Pinpoint the cell where the given text exists, returning its [x, y] midpoint coordinate. 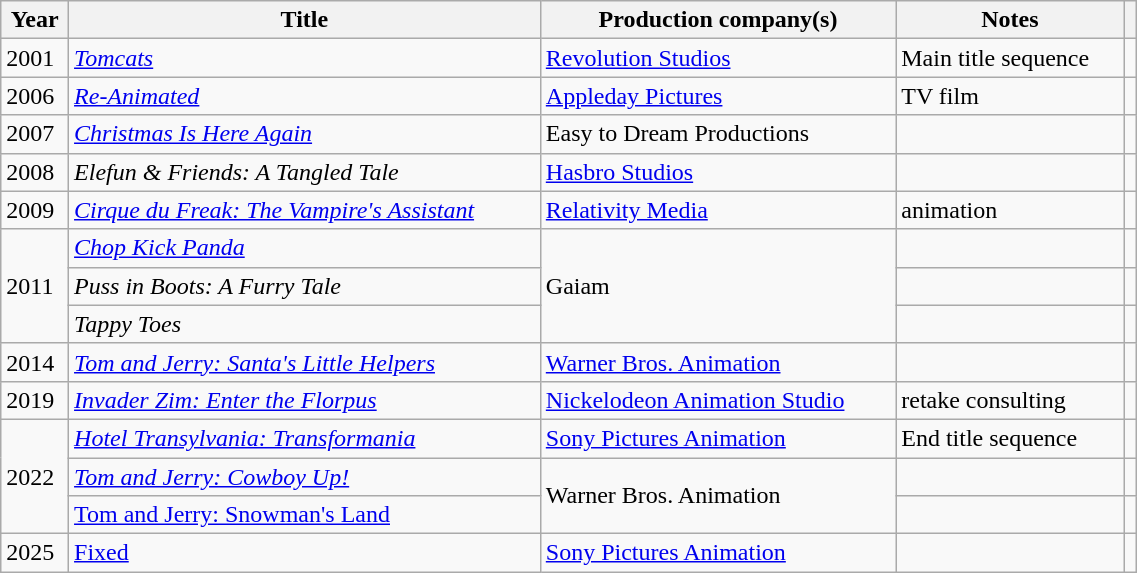
Cirque du Freak: The Vampire's Assistant [305, 210]
Gaiam [718, 286]
Tom and Jerry: Snowman's Land [305, 515]
2007 [35, 134]
2001 [35, 58]
Nickelodeon Animation Studio [718, 400]
Invader Zim: Enter the Florpus [305, 400]
Chop Kick Panda [305, 248]
2019 [35, 400]
2014 [35, 362]
Revolution Studios [718, 58]
retake consulting [1010, 400]
Main title sequence [1010, 58]
2008 [35, 172]
End title sequence [1010, 438]
Notes [1010, 20]
Puss in Boots: A Furry Tale [305, 286]
Relativity Media [718, 210]
Christmas Is Here Again [305, 134]
Title [305, 20]
Tom and Jerry: Cowboy Up! [305, 477]
TV film [1010, 96]
2011 [35, 286]
2025 [35, 553]
animation [1010, 210]
Tappy Toes [305, 324]
Easy to Dream Productions [718, 134]
Year [35, 20]
Fixed [305, 553]
2009 [35, 210]
Re-Animated [305, 96]
Tomcats [305, 58]
Hasbro Studios [718, 172]
2006 [35, 96]
Hotel Transylvania: Transformania [305, 438]
Elefun & Friends: A Tangled Tale [305, 172]
Production company(s) [718, 20]
2022 [35, 476]
Appleday Pictures [718, 96]
Tom and Jerry: Santa's Little Helpers [305, 362]
